Pinpoint the cell where the given text exists, returning its [x, y] midpoint coordinate. 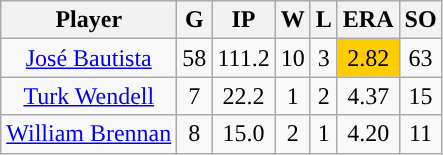
3 [324, 58]
José Bautista [89, 58]
7 [194, 96]
22.2 [244, 96]
10 [292, 58]
15 [420, 96]
63 [420, 58]
L [324, 20]
111.2 [244, 58]
8 [194, 134]
11 [420, 134]
G [194, 20]
IP [244, 20]
SO [420, 20]
ERA [368, 20]
4.20 [368, 134]
4.37 [368, 96]
15.0 [244, 134]
W [292, 20]
58 [194, 58]
Turk Wendell [89, 96]
Player [89, 20]
2.82 [368, 58]
William Brennan [89, 134]
